From the cell containing the given text, extract its center point as (X, Y) coordinate. 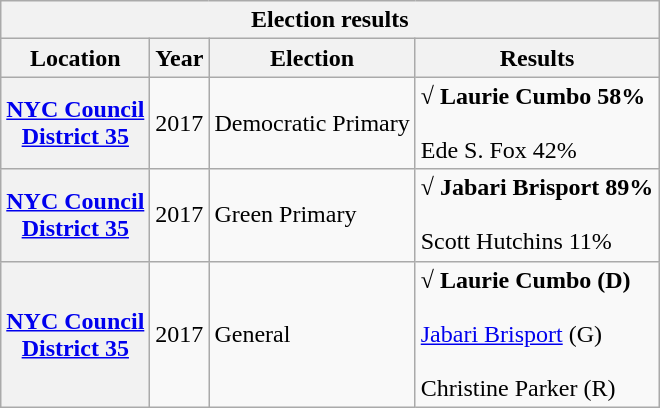
√ Laurie Cumbo 58%Ede S. Fox 42% (537, 123)
√ Laurie Cumbo (D)Jabari Brisport (G)Christine Parker (R) (537, 334)
Election results (330, 20)
General (312, 334)
√ Jabari Brisport 89%Scott Hutchins 11% (537, 215)
Location (76, 58)
Green Primary (312, 215)
Results (537, 58)
Year (180, 58)
Democratic Primary (312, 123)
Election (312, 58)
